Output the (x, y) coordinate of the center of the cell containing the given text.  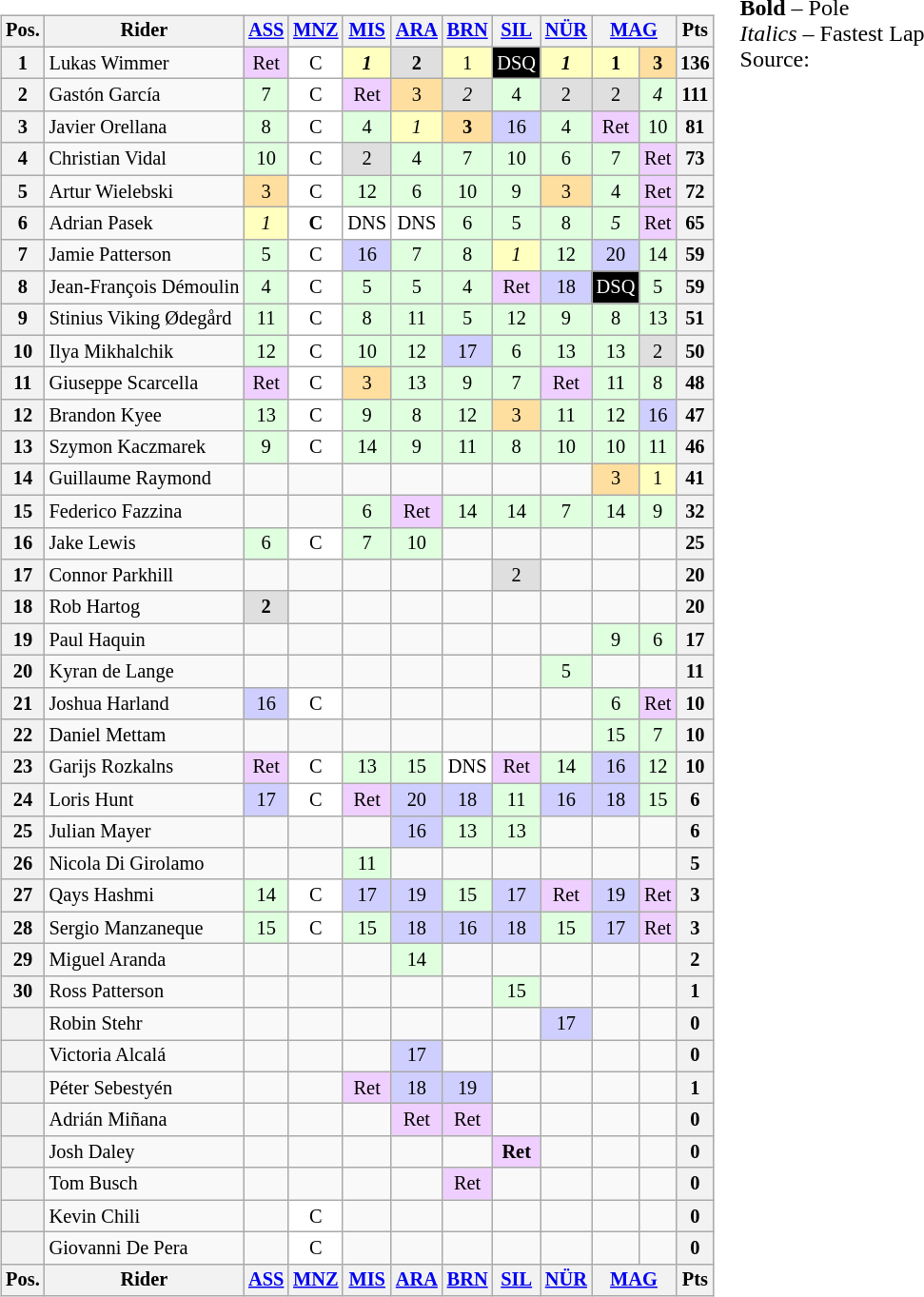
Christian Vidal (145, 159)
Daniel Mettam (145, 736)
23 (23, 768)
Victoria Alcalá (145, 1056)
Giuseppe Scarcella (145, 383)
Szymon Kaczmarek (145, 447)
73 (695, 159)
Brandon Kyee (145, 416)
Sergio Manzaneque (145, 928)
Josh Daley (145, 1152)
47 (695, 416)
27 (23, 895)
Qays Hashmi (145, 895)
46 (695, 447)
Jamie Patterson (145, 255)
Kyran de Lange (145, 672)
Connor Parkhill (145, 576)
21 (23, 703)
72 (695, 191)
Ross Patterson (145, 992)
Nicola Di Girolamo (145, 864)
Joshua Harland (145, 703)
Loris Hunt (145, 799)
41 (695, 480)
65 (695, 224)
50 (695, 351)
Miguel Aranda (145, 960)
Javier Orellana (145, 128)
Ilya Mikhalchik (145, 351)
Garijs Rozkalns (145, 768)
32 (695, 511)
26 (23, 864)
81 (695, 128)
136 (695, 63)
Julian Mayer (145, 832)
Giovanni De Pera (145, 1248)
29 (23, 960)
Tom Busch (145, 1184)
Lukas Wimmer (145, 63)
Jean-François Démoulin (145, 287)
Federico Fazzina (145, 511)
51 (695, 320)
30 (23, 992)
Paul Haquin (145, 639)
Artur Wielebski (145, 191)
24 (23, 799)
Adrian Pasek (145, 224)
48 (695, 383)
111 (695, 95)
Stinius Viking Ødegård (145, 320)
Rob Hartog (145, 607)
Kevin Chili (145, 1216)
Gastón García (145, 95)
Guillaume Raymond (145, 480)
Adrián Miñana (145, 1120)
Robin Stehr (145, 1024)
28 (23, 928)
Jake Lewis (145, 543)
22 (23, 736)
Péter Sebestyén (145, 1088)
